Determine the [x, y] coordinate at the center of the cell enclosing the given text.  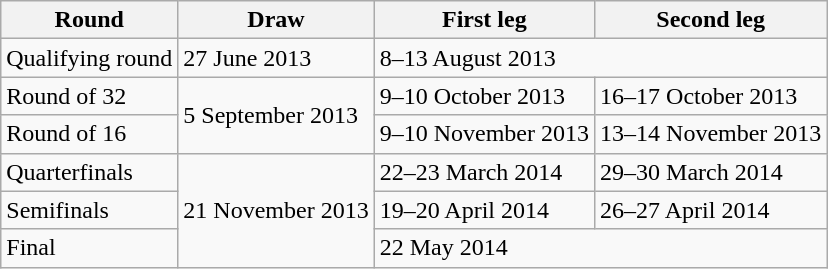
Round [90, 20]
29–30 March 2014 [711, 172]
27 June 2013 [276, 58]
22–23 March 2014 [484, 172]
Round of 16 [90, 134]
16–17 October 2013 [711, 96]
Round of 32 [90, 96]
19–20 April 2014 [484, 210]
21 November 2013 [276, 210]
9–10 November 2013 [484, 134]
8–13 August 2013 [600, 58]
22 May 2014 [600, 248]
26–27 April 2014 [711, 210]
13–14 November 2013 [711, 134]
Semifinals [90, 210]
9–10 October 2013 [484, 96]
Second leg [711, 20]
Draw [276, 20]
5 September 2013 [276, 115]
First leg [484, 20]
Quarterfinals [90, 172]
Qualifying round [90, 58]
Final [90, 248]
